Identify which cell holds the provided text, then report its (x, y) central coordinate. 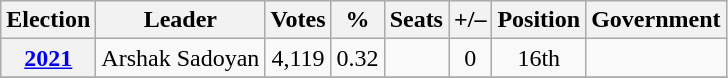
Votes (298, 20)
2021 (48, 58)
0.32 (358, 58)
Leader (180, 20)
Election (48, 20)
Arshak Sadoyan (180, 58)
Seats (416, 20)
Position (539, 20)
Government (656, 20)
% (358, 20)
16th (539, 58)
0 (470, 58)
+/– (470, 20)
4,119 (298, 58)
